Pinpoint the cell where the given text exists, returning its [x, y] midpoint coordinate. 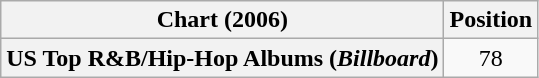
Position [491, 20]
US Top R&B/Hip-Hop Albums (Billboard) [222, 58]
Chart (2006) [222, 20]
78 [491, 58]
